Locate the cell with the specified text and output its (X, Y) center coordinate. 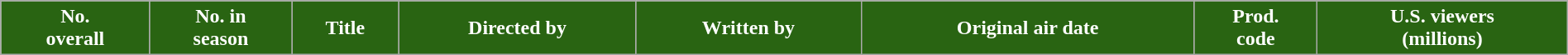
Directed by (518, 28)
Original air date (1027, 28)
No. inseason (221, 28)
Title (346, 28)
U.S. viewers(millions) (1442, 28)
Prod.code (1255, 28)
No.overall (75, 28)
Written by (748, 28)
